For the text-containing cell, return its midpoint in [X, Y] coordinate format. 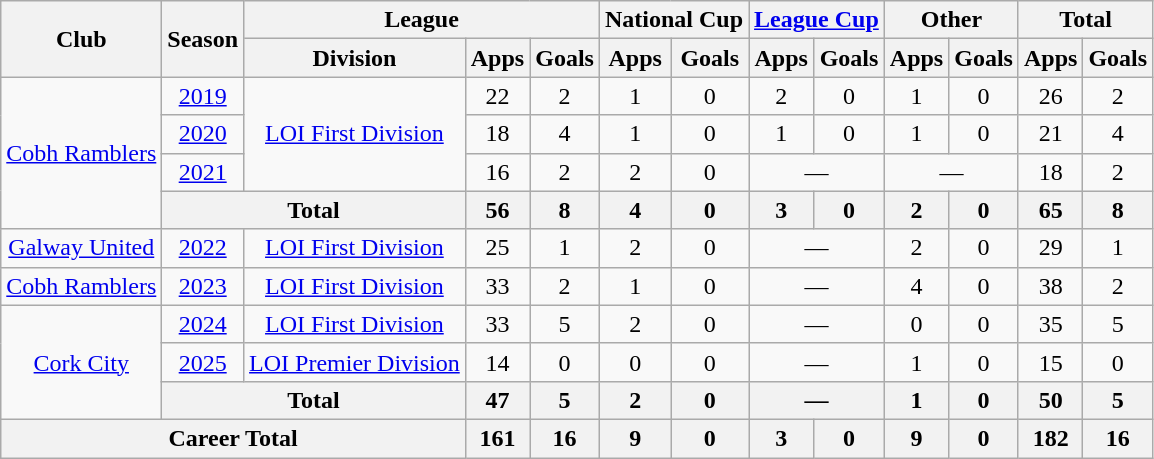
182 [1050, 438]
Season [203, 39]
2019 [203, 96]
38 [1050, 286]
2023 [203, 286]
2021 [203, 172]
35 [1050, 324]
47 [497, 400]
22 [497, 96]
LOI Premier Division [355, 362]
Division [355, 58]
15 [1050, 362]
Galway United [82, 248]
Club [82, 39]
161 [497, 438]
2022 [203, 248]
50 [1050, 400]
25 [497, 248]
League Cup [817, 20]
National Cup [674, 20]
14 [497, 362]
26 [1050, 96]
2020 [203, 134]
21 [1050, 134]
65 [1050, 210]
League [422, 20]
56 [497, 210]
2024 [203, 324]
Career Total [234, 438]
Other [951, 20]
29 [1050, 248]
Cork City [82, 362]
2025 [203, 362]
